Return (X, Y) of the center of cell containing provided text 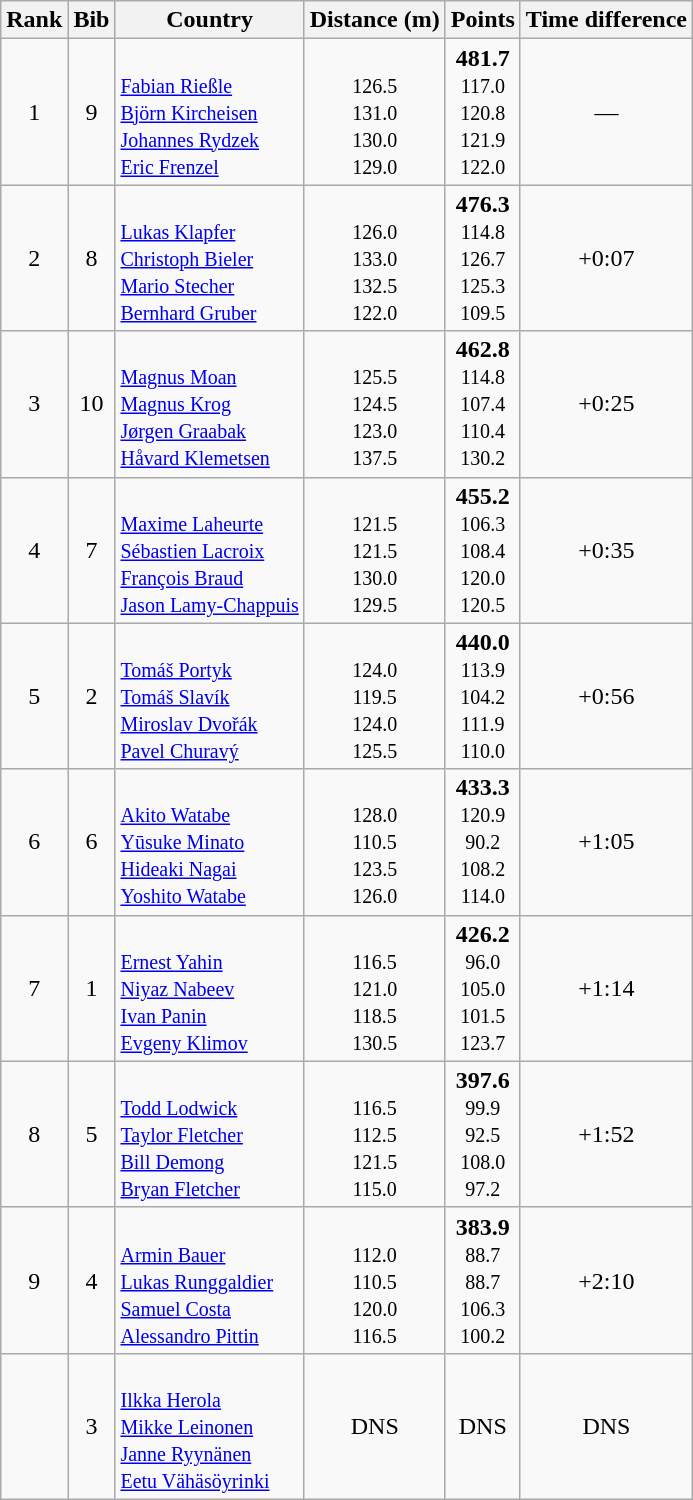
126.0133.0132.5122.0 (374, 258)
124.0119.5124.0125.5 (374, 696)
Tomáš PortykTomáš SlavíkMiroslav DvořákPavel Churavý (210, 696)
+1:05 (606, 842)
Armin BauerLukas RunggaldierSamuel CostaAlessandro Pittin (210, 1280)
Points (482, 20)
Lukas KlapferChristoph BielerMario StecherBernhard Gruber (210, 258)
125.5124.5123.0137.5 (374, 404)
+0:07 (606, 258)
Maxime LaheurteSébastien LacroixFrançois BraudJason Lamy-Chappuis (210, 550)
116.5112.5121.5115.0 (374, 1134)
Fabian RießleBjörn KircheisenJohannes RydzekEric Frenzel (210, 112)
126.5131.0130.0129.0 (374, 112)
— (606, 112)
Ilkka HerolaMikke LeinonenJanne RyynänenEetu Vähäsöyrinki (210, 1426)
426.296.0105.0101.5123.7 (482, 988)
476.3114.8126.7125.3109.5 (482, 258)
+0:25 (606, 404)
116.5121.0118.5130.5 (374, 988)
383.988.788.7106.3100.2 (482, 1280)
455.2106.3108.4120.0120.5 (482, 550)
Distance (m) (374, 20)
112.0110.5120.0116.5 (374, 1280)
121.5121.5130.0129.5 (374, 550)
Todd LodwickTaylor FletcherBill DemongBryan Fletcher (210, 1134)
Time difference (606, 20)
Country (210, 20)
Bib (92, 20)
481.7117.0120.8121.9122.0 (482, 112)
+0:56 (606, 696)
462.8114.8107.4110.4130.2 (482, 404)
+1:52 (606, 1134)
+0:35 (606, 550)
+1:14 (606, 988)
Rank (34, 20)
Akito WatabeYūsuke MinatoHideaki NagaiYoshito Watabe (210, 842)
Ernest YahinNiyaz NabeevIvan PaninEvgeny Klimov (210, 988)
Magnus MoanMagnus KrogJørgen GraabakHåvard Klemetsen (210, 404)
397.699.992.5108.097.2 (482, 1134)
440.0113.9104.2111.9110.0 (482, 696)
128.0110.5123.5126.0 (374, 842)
433.3120.990.2108.2114.0 (482, 842)
+2:10 (606, 1280)
10 (92, 404)
